Locate the cell with the specified text and output its [x, y] center coordinate. 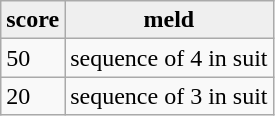
50 [33, 58]
meld [169, 20]
sequence of 3 in suit [169, 96]
sequence of 4 in suit [169, 58]
score [33, 20]
20 [33, 96]
